Return the (x, y) coordinate for the center point of the cell that contains the specified text.  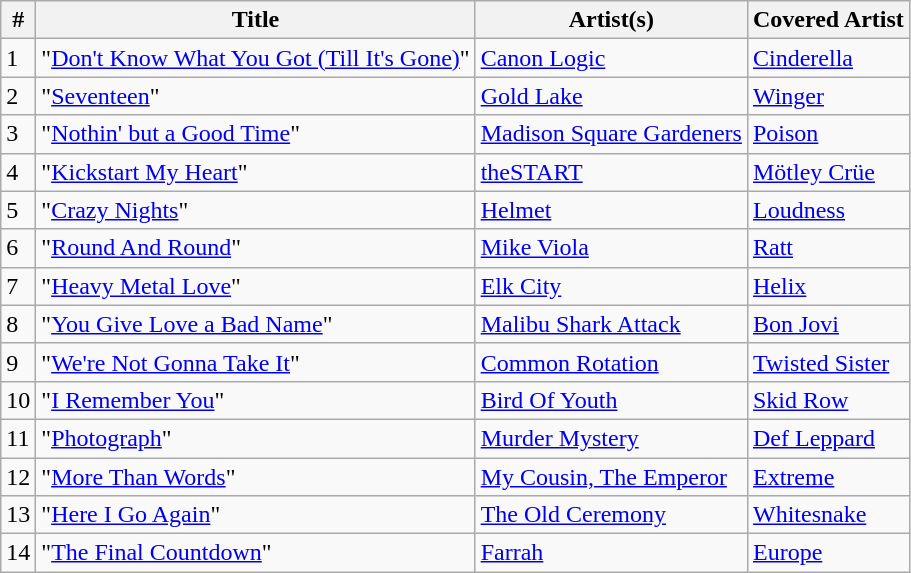
14 (18, 553)
1 (18, 58)
Elk City (611, 286)
"Photograph" (256, 438)
13 (18, 515)
"More Than Words" (256, 477)
4 (18, 172)
"Heavy Metal Love" (256, 286)
2 (18, 96)
Skid Row (828, 400)
Canon Logic (611, 58)
12 (18, 477)
Whitesnake (828, 515)
Loudness (828, 210)
"We're Not Gonna Take It" (256, 362)
The Old Ceremony (611, 515)
6 (18, 248)
9 (18, 362)
# (18, 20)
Gold Lake (611, 96)
Farrah (611, 553)
Covered Artist (828, 20)
"Seventeen" (256, 96)
7 (18, 286)
"You Give Love a Bad Name" (256, 324)
theSTART (611, 172)
Poison (828, 134)
"Nothin' but a Good Time" (256, 134)
Common Rotation (611, 362)
Bird Of Youth (611, 400)
10 (18, 400)
Helmet (611, 210)
Title (256, 20)
Mike Viola (611, 248)
Def Leppard (828, 438)
"Don't Know What You Got (Till It's Gone)" (256, 58)
Helix (828, 286)
"Kickstart My Heart" (256, 172)
Cinderella (828, 58)
Murder Mystery (611, 438)
Artist(s) (611, 20)
Twisted Sister (828, 362)
"The Final Countdown" (256, 553)
Malibu Shark Attack (611, 324)
"Here I Go Again" (256, 515)
"Round And Round" (256, 248)
"I Remember You" (256, 400)
3 (18, 134)
8 (18, 324)
5 (18, 210)
My Cousin, The Emperor (611, 477)
Europe (828, 553)
Ratt (828, 248)
Bon Jovi (828, 324)
Madison Square Gardeners (611, 134)
"Crazy Nights" (256, 210)
Mötley Crüe (828, 172)
Winger (828, 96)
11 (18, 438)
Extreme (828, 477)
